Identify which cell holds the provided text, then report its (X, Y) central coordinate. 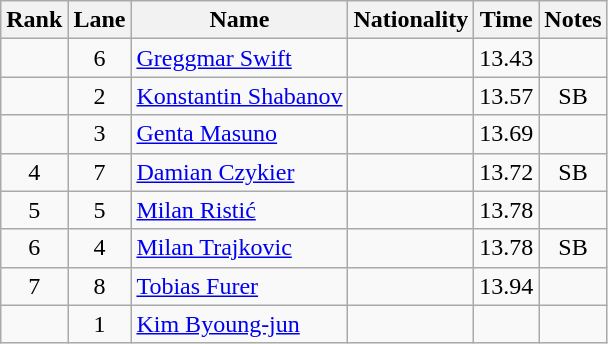
Damian Czykier (240, 172)
Notes (573, 20)
Genta Masuno (240, 134)
1 (100, 324)
8 (100, 286)
13.57 (506, 96)
Milan Ristić (240, 210)
13.43 (506, 58)
Milan Trajkovic (240, 248)
Nationality (411, 20)
Kim Byoung-jun (240, 324)
Konstantin Shabanov (240, 96)
3 (100, 134)
13.69 (506, 134)
Greggmar Swift (240, 58)
2 (100, 96)
Tobias Furer (240, 286)
Time (506, 20)
13.94 (506, 286)
Rank (34, 20)
Lane (100, 20)
13.72 (506, 172)
Name (240, 20)
